Pinpoint the cell where the given text exists, returning its [X, Y] midpoint coordinate. 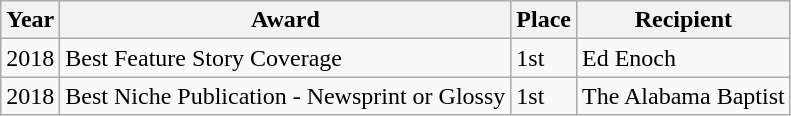
Ed Enoch [684, 58]
Award [286, 20]
The Alabama Baptist [684, 96]
Year [30, 20]
Best Niche Publication - Newsprint or Glossy [286, 96]
Recipient [684, 20]
Place [544, 20]
Best Feature Story Coverage [286, 58]
